From the cell containing the given text, extract its center point as (x, y) coordinate. 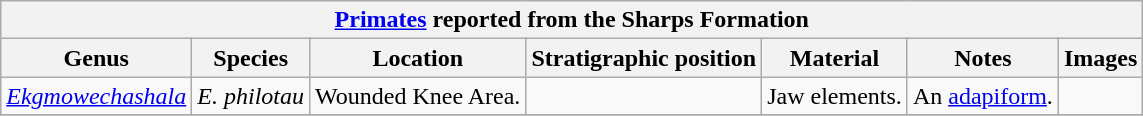
Species (251, 58)
E. philotau (251, 96)
Images (1100, 58)
Material (835, 58)
Primates reported from the Sharps Formation (572, 20)
Location (418, 58)
Stratigraphic position (644, 58)
Wounded Knee Area. (418, 96)
Jaw elements. (835, 96)
An adapiform. (982, 96)
Genus (96, 58)
Ekgmowechashala (96, 96)
Notes (982, 58)
